Locate the cell with the specified text and output its [X, Y] center coordinate. 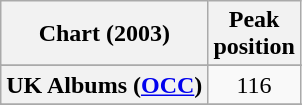
116 [254, 85]
Chart (2003) [104, 34]
Peak position [254, 34]
UK Albums (OCC) [104, 85]
